Find where the given text appears and provide that cell's center as [X, Y] coordinate. 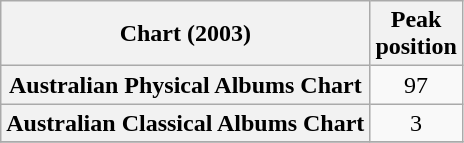
Australian Physical Albums Chart [186, 85]
Peakposition [416, 34]
Chart (2003) [186, 34]
97 [416, 85]
3 [416, 123]
Australian Classical Albums Chart [186, 123]
